Pinpoint the cell where the given text exists, returning its (x, y) midpoint coordinate. 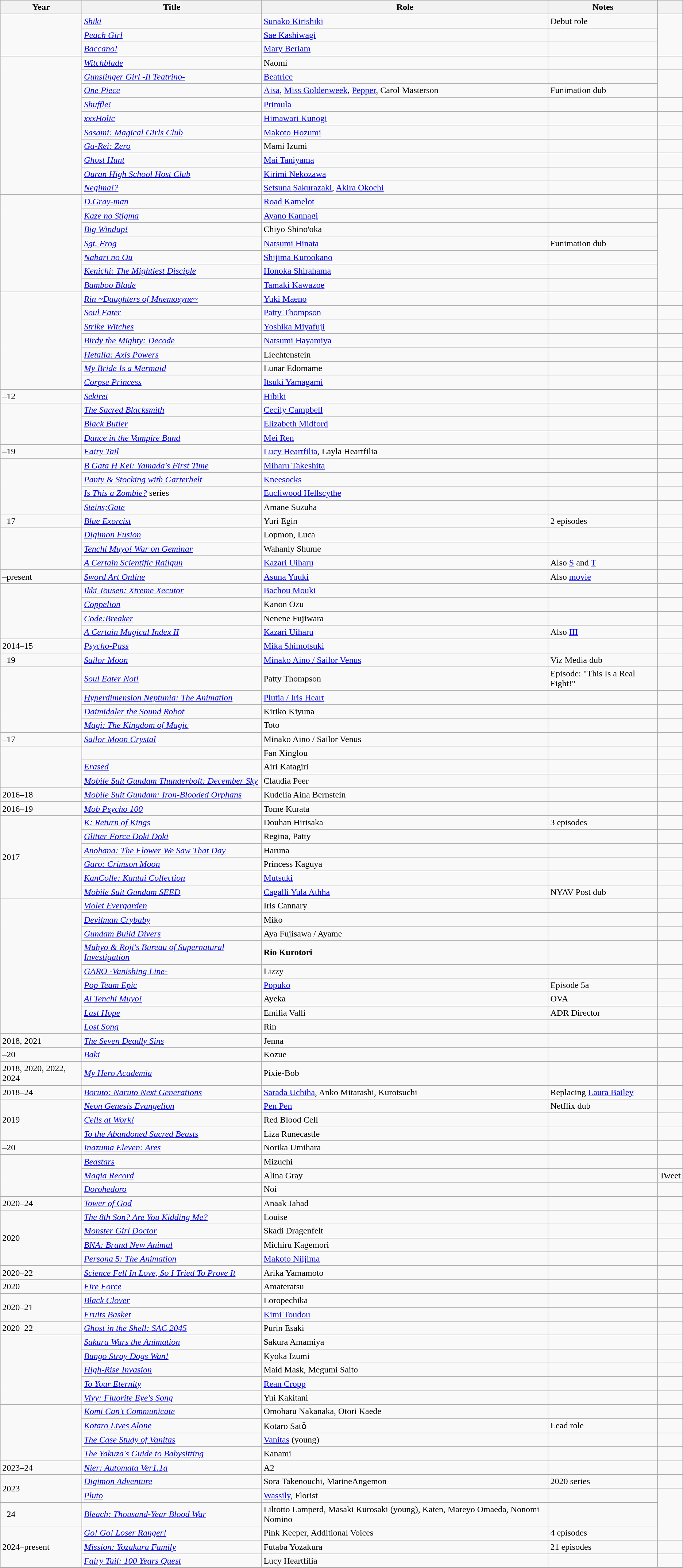
Ghost in the Shell: SAC 2045 (171, 1328)
K: Return of Kings (171, 822)
Miko (405, 920)
Also S and T (603, 563)
Also movie (603, 576)
Princess Kaguya (405, 864)
21 episodes (603, 1547)
Bamboo Blade (171, 285)
Fairy Tail (171, 452)
2020–24 (41, 1203)
Omoharu Nakanaka, Otori Kaede (405, 1411)
Sarada Uchiha, Anko Mitarashi, Kurotsuchi (405, 1092)
Beatrice (405, 77)
Soul Eater Not! (171, 679)
Red Blood Cell (405, 1120)
Jenna (405, 1040)
Gunslinger Girl -Il Teatrino- (171, 77)
One Piece (171, 90)
Airi Katagiri (405, 767)
Sora Takenouchi, MarineAngemon (405, 1482)
Ikki Tousen: Xtreme Xecutor (171, 590)
Sailor Moon (171, 660)
Mutsuki (405, 878)
Coppelion (171, 604)
–present (41, 576)
Eucliwood Hellscythe (405, 493)
Muhyo & Roji's Bureau of Supernatural Investigation (171, 952)
Yuri Egin (405, 521)
Makoto Niijima (405, 1259)
Kimi Toudou (405, 1314)
–24 (41, 1514)
Debut role (603, 21)
Notes (603, 7)
Pen Pen (405, 1106)
Kudelia Aina Bernstein (405, 795)
Negima!? (171, 188)
Natsumi Hayamiya (405, 340)
A2 (405, 1468)
Mobile Suit Gundam: Iron-Blooded Orphans (171, 795)
Science Fell In Love, So I Tried To Prove It (171, 1272)
Nabari no Ou (171, 257)
Yuki Maeno (405, 299)
Sakura Amamiya (405, 1342)
Komi Can't Communicate (171, 1411)
Blue Exorcist (171, 521)
Kiriko Kiyuna (405, 711)
Netflix dub (603, 1106)
Kneesocks (405, 479)
Regina, Patty (405, 836)
Lopmon, Luca (405, 535)
Ai Tenchi Muyo! (171, 999)
Gundam Build Divers (171, 934)
Rean Cropp (405, 1384)
Birdy the Mighty: Decode (171, 340)
2016–19 (41, 808)
Liltotto Lamperd, Masaki Kurosaki (young), Katen, Mareyo Omaeda, Nonomi Nomino (405, 1514)
Also III (603, 632)
Lost Song (171, 1027)
Mary Beriam (405, 49)
Michiru Kagemori (405, 1245)
2023–24 (41, 1468)
Sword Art Online (171, 576)
Liechtenstein (405, 354)
Anaak Jahad (405, 1203)
Kaze no Stigma (171, 216)
–12 (41, 396)
Rio Kurotori (405, 952)
Mob Psycho 100 (171, 808)
Bleach: Thousand-Year Blood War (171, 1514)
Shuffle! (171, 104)
Kotaro Lives Alone (171, 1426)
Mika Shimotsuki (405, 646)
Futaba Yozakura (405, 1547)
Lizzy (405, 971)
To Your Eternity (171, 1384)
Sae Kashiwagi (405, 35)
2023 (41, 1488)
Dance in the Vampire Bund (171, 438)
Norika Umihara (405, 1148)
Ouran High School Host Club (171, 174)
Aya Fujisawa / Ayame (405, 934)
Kanami (405, 1454)
To the Abandoned Sacred Beasts (171, 1134)
Yui Kakitani (405, 1398)
Wahanly Shume (405, 549)
Tweet (670, 1175)
Baki (171, 1054)
2020–21 (41, 1307)
Episode 5a (603, 985)
Plutia / Iris Heart (405, 698)
Digimon Adventure (171, 1482)
Title (171, 7)
Peach Girl (171, 35)
Asuna Yuuki (405, 576)
Chiyo Shino'oka (405, 229)
ADR Director (603, 1013)
Primula (405, 104)
Honoka Shirahama (405, 271)
Last Hope (171, 1013)
Role (405, 7)
Hetalia: Axis Powers (171, 354)
Replacing Laura Bailey (603, 1092)
Fairy Tail: 100 Years Quest (171, 1561)
Sunako Kirishiki (405, 21)
Hibiki (405, 396)
Nier: Automata Ver1.1a (171, 1468)
My Hero Academia (171, 1073)
Rin (405, 1027)
Pop Team Epic (171, 985)
Sgt. Frog (171, 243)
Mami Izumi (405, 146)
Code:Breaker (171, 618)
My Bride Is a Mermaid (171, 368)
Noi (405, 1189)
Iris Cannary (405, 906)
OVA (603, 999)
Mobile Suit Gundam SEED (171, 892)
Glitter Force Doki Doki (171, 836)
Shijima Kurookano (405, 257)
Lucy Heartfilia (405, 1561)
Louise (405, 1217)
Kenichi: The Mightiest Disciple (171, 271)
Shiki (171, 21)
Anohana: The Flower We Saw That Day (171, 850)
Toto (405, 725)
Makoto Hozumi (405, 132)
Tower of God (171, 1203)
Arika Yamamoto (405, 1272)
GARO -Vanishing Line- (171, 971)
Cells at Work! (171, 1120)
Ayano Kannagi (405, 216)
The Yakuza's Guide to Babysitting (171, 1454)
Lucy Heartfilia, Layla Heartfilia (405, 452)
Loropechika (405, 1300)
Aisa, Miss Goldenweek, Pepper, Carol Masterson (405, 90)
Panty & Stocking with Garterbelt (171, 479)
2 episodes (603, 521)
xxxHolic (171, 118)
2014–15 (41, 646)
Monster Girl Doctor (171, 1231)
Devilman Crybaby (171, 920)
Vanitas (young) (405, 1440)
Ga-Rei: Zero (171, 146)
Episode: "This Is a Real Fight!" (603, 679)
Boruto: Naruto Next Generations (171, 1092)
4 episodes (603, 1533)
A Certain Magical Index II (171, 632)
B Gata H Kei: Yamada's First Time (171, 466)
Fruits Basket (171, 1314)
Setsuna Sakurazaki, Akira Okochi (405, 188)
Rin ~Daughters of Mnemosyne~ (171, 299)
Elizabeth Midford (405, 424)
Daimidaler the Sound Robot (171, 711)
Inazuma Eleven: Ares (171, 1148)
A Certain Scientific Railgun (171, 563)
Cagalli Yula Athha (405, 892)
The 8th Son? Are You Kidding Me? (171, 1217)
Fan Xinglou (405, 753)
Big Windup! (171, 229)
Naomi (405, 63)
Viz Media dub (603, 660)
Mission: Yozakura Family (171, 1547)
2018, 2020, 2022, 2024 (41, 1073)
The Sacred Blacksmith (171, 410)
2018, 2021 (41, 1040)
2024–present (41, 1547)
Psycho-Pass (171, 646)
Kanon Ozu (405, 604)
Popuko (405, 985)
2016–18 (41, 795)
Black Butler (171, 424)
Tome Kurata (405, 808)
Hyperdimension Neptunia: The Animation (171, 698)
Emilia Valli (405, 1013)
Tenchi Muyo! War on Geminar (171, 549)
Yoshika Miyafuji (405, 327)
Sasami: Magical Girls Club (171, 132)
Cecily Campbell (405, 410)
Maid Mask, Megumi Saito (405, 1370)
Kozue (405, 1054)
Pixie-Bob (405, 1073)
Lunar Edomame (405, 368)
Wassily, Florist (405, 1495)
Mizuchi (405, 1162)
Baccano! (171, 49)
Bachou Mouki (405, 590)
Kirimi Nekozawa (405, 174)
Violet Evergarden (171, 906)
Sakura Wars the Animation (171, 1342)
Dorohedoro (171, 1189)
Skadi Dragenfelt (405, 1231)
Sailor Moon Crystal (171, 739)
High-Rise Invasion (171, 1370)
Fire Force (171, 1286)
Erased (171, 767)
Amane Suzuha (405, 507)
Beastars (171, 1162)
Magi: The Kingdom of Magic (171, 725)
Haruna (405, 850)
2018–24 (41, 1092)
Go! Go! Loser Ranger! (171, 1533)
Mai Taniyama (405, 160)
Natsumi Hinata (405, 243)
The Seven Deadly Sins (171, 1040)
2017 (41, 857)
Digimon Fusion (171, 535)
Douhan Hirisaka (405, 822)
Bungo Stray Dogs Wan! (171, 1356)
Liza Runecastle (405, 1134)
Nenene Fujiwara (405, 618)
BNA: Brand New Animal (171, 1245)
Ayeka (405, 999)
Persona 5: The Animation (171, 1259)
Miharu Takeshita (405, 466)
Sekirei (171, 396)
Kotaro Satо̄ (405, 1426)
Neon Genesis Evangelion (171, 1106)
NYAV Post dub (603, 892)
Amateratsu (405, 1286)
Road Kamelot (405, 202)
Is This a Zombie? series (171, 493)
Pink Keeper, Additional Voices (405, 1533)
Itsuki Yamagami (405, 382)
Alina Gray (405, 1175)
Steins;Gate (171, 507)
The Case Study of Vanitas (171, 1440)
D.Gray-man (171, 202)
Garo: Crimson Moon (171, 864)
2020 series (603, 1482)
KanColle: Kantai Collection (171, 878)
Strike Witches (171, 327)
Vivy: Fluorite Eye's Song (171, 1398)
Corpse Princess (171, 382)
Mobile Suit Gundam Thunderbolt: December Sky (171, 781)
Year (41, 7)
Pluto (171, 1495)
Ghost Hunt (171, 160)
Himawari Kunogi (405, 118)
Mei Ren (405, 438)
Soul Eater (171, 313)
Witchblade (171, 63)
Tamaki Kawazoe (405, 285)
Lead role (603, 1426)
Purin Esaki (405, 1328)
3 episodes (603, 822)
2019 (41, 1120)
Black Clover (171, 1300)
Kyoka Izumi (405, 1356)
Magia Record (171, 1175)
Claudia Peer (405, 781)
